From the cell containing the given text, extract its center point as [X, Y] coordinate. 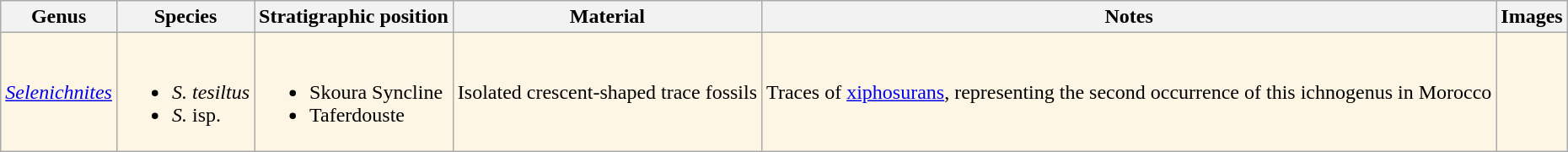
Isolated crescent-shaped trace fossils [607, 92]
Material [607, 17]
Species [185, 17]
Notes [1130, 17]
Genus [59, 17]
Images [1532, 17]
S. tesiltusS. isp. [185, 92]
Selenichnites [59, 92]
Skoura SynclineTaferdouste [354, 92]
Traces of xiphosurans, representing the second occurrence of this ichnogenus in Morocco [1130, 92]
Stratigraphic position [354, 17]
